Scan for the cell matching the given text and deliver its (x, y) coordinate at center. 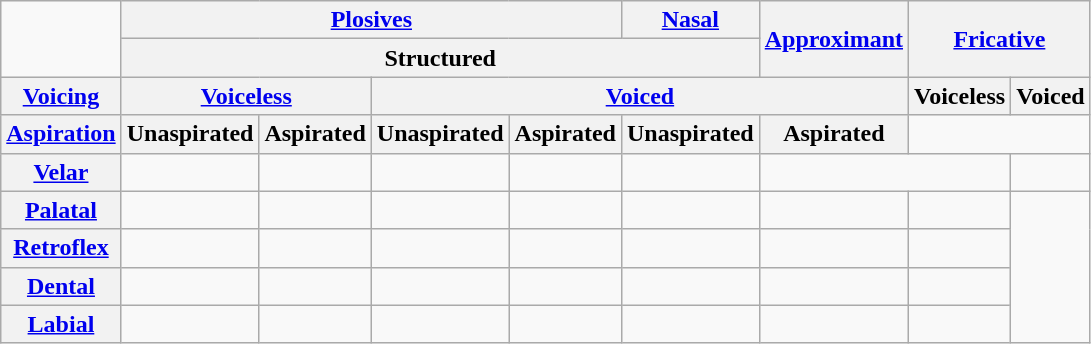
Plosives (371, 20)
Labial (61, 324)
Fricative (1000, 39)
Aspiration (61, 134)
Approximant (834, 39)
Voicing (61, 96)
Palatal (61, 210)
Nasal (690, 20)
Dental (61, 286)
Velar (61, 172)
Retroflex (61, 248)
Structured (440, 58)
